Scan for the cell matching the given text and deliver its [x, y] coordinate at center. 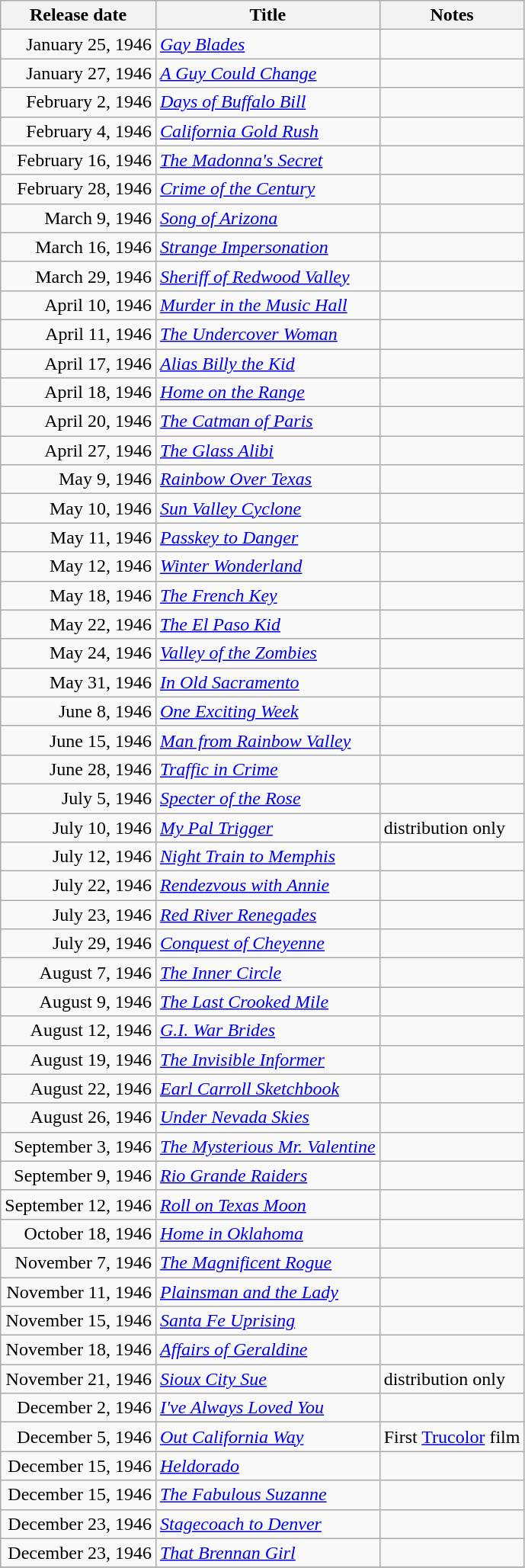
Gay Blades [267, 44]
April 11, 1946 [78, 334]
Man from Rainbow Valley [267, 740]
February 28, 1946 [78, 189]
December 5, 1946 [78, 1437]
August 7, 1946 [78, 973]
January 25, 1946 [78, 44]
May 9, 1946 [78, 479]
September 9, 1946 [78, 1175]
Home in Oklahoma [267, 1233]
Title [267, 15]
Santa Fe Uprising [267, 1321]
That Brennan Girl [267, 1553]
May 24, 1946 [78, 653]
The Fabulous Suzanne [267, 1495]
November 7, 1946 [78, 1262]
November 18, 1946 [78, 1350]
November 21, 1946 [78, 1379]
California Gold Rush [267, 131]
April 17, 1946 [78, 364]
July 10, 1946 [78, 827]
Valley of the Zombies [267, 653]
The Inner Circle [267, 973]
My Pal Trigger [267, 827]
March 9, 1946 [78, 218]
Crime of the Century [267, 189]
Out California Way [267, 1437]
Earl Carroll Sketchbook [267, 1089]
April 10, 1946 [78, 305]
The French Key [267, 595]
August 26, 1946 [78, 1117]
May 11, 1946 [78, 537]
Sun Valley Cyclone [267, 508]
Affairs of Geraldine [267, 1350]
The Magnificent Rogue [267, 1262]
July 29, 1946 [78, 944]
Notes [452, 15]
Rainbow Over Texas [267, 479]
July 5, 1946 [78, 798]
Release date [78, 15]
May 31, 1946 [78, 682]
May 18, 1946 [78, 595]
Night Train to Memphis [267, 857]
Roll on Texas Moon [267, 1204]
March 16, 1946 [78, 247]
April 18, 1946 [78, 393]
G.I. War Brides [267, 1031]
February 2, 1946 [78, 102]
March 29, 1946 [78, 276]
Song of Arizona [267, 218]
Red River Renegades [267, 915]
In Old Sacramento [267, 682]
May 10, 1946 [78, 508]
July 23, 1946 [78, 915]
First Trucolor film [452, 1437]
Passkey to Danger [267, 537]
June 28, 1946 [78, 769]
Heldorado [267, 1466]
August 22, 1946 [78, 1089]
The Last Crooked Mile [267, 1002]
April 20, 1946 [78, 422]
Specter of the Rose [267, 798]
Murder in the Music Hall [267, 305]
May 22, 1946 [78, 624]
October 18, 1946 [78, 1233]
Stagecoach to Denver [267, 1524]
I've Always Loved You [267, 1408]
September 3, 1946 [78, 1146]
Strange Impersonation [267, 247]
December 2, 1946 [78, 1408]
The Catman of Paris [267, 422]
Plainsman and the Lady [267, 1292]
Days of Buffalo Bill [267, 102]
August 9, 1946 [78, 1002]
The Invisible Informer [267, 1060]
July 22, 1946 [78, 886]
The Glass Alibi [267, 451]
Conquest of Cheyenne [267, 944]
July 12, 1946 [78, 857]
The Undercover Woman [267, 334]
The Madonna's Secret [267, 160]
May 12, 1946 [78, 566]
June 15, 1946 [78, 740]
January 27, 1946 [78, 73]
Rio Grande Raiders [267, 1175]
August 12, 1946 [78, 1031]
The Mysterious Mr. Valentine [267, 1146]
Traffic in Crime [267, 769]
April 27, 1946 [78, 451]
Under Nevada Skies [267, 1117]
November 15, 1946 [78, 1321]
One Exciting Week [267, 711]
Alias Billy the Kid [267, 364]
Sioux City Sue [267, 1379]
September 12, 1946 [78, 1204]
Sheriff of Redwood Valley [267, 276]
Rendezvous with Annie [267, 886]
February 16, 1946 [78, 160]
Winter Wonderland [267, 566]
The El Paso Kid [267, 624]
Home on the Range [267, 393]
June 8, 1946 [78, 711]
November 11, 1946 [78, 1292]
August 19, 1946 [78, 1060]
A Guy Could Change [267, 73]
February 4, 1946 [78, 131]
